Scan for the cell matching the given text and deliver its [X, Y] coordinate at center. 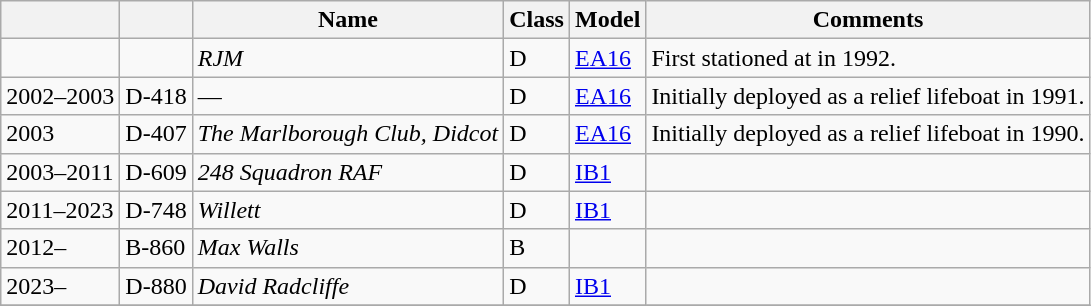
Max Walls [348, 248]
D-880 [156, 286]
First stationed at in 1992. [868, 58]
2003–2011 [60, 172]
D-407 [156, 134]
Initially deployed as a relief lifeboat in 1991. [868, 96]
2011–2023 [60, 210]
B [537, 248]
2012– [60, 248]
Willett [348, 210]
B-860 [156, 248]
Initially deployed as a relief lifeboat in 1990. [868, 134]
2023– [60, 286]
2002–2003 [60, 96]
D-748 [156, 210]
D-418 [156, 96]
248 Squadron RAF [348, 172]
— [348, 96]
Class [537, 20]
D-609 [156, 172]
Name [348, 20]
RJM [348, 58]
David Radcliffe [348, 286]
Comments [868, 20]
2003 [60, 134]
Model [607, 20]
The Marlborough Club, Didcot [348, 134]
